Find where the given text appears and provide that cell's center as (x, y) coordinate. 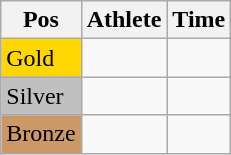
Pos (41, 20)
Silver (41, 96)
Athlete (124, 20)
Gold (41, 58)
Bronze (41, 134)
Time (199, 20)
